Detect which cell encompasses the target text, then output its (X, Y) center coordinate. 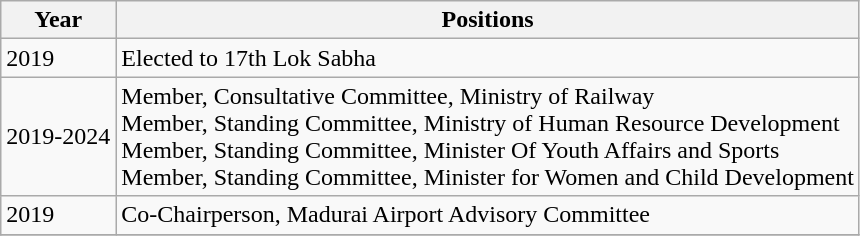
Co-Chairperson, Madurai Airport Advisory Committee (488, 215)
2019-2024 (58, 136)
Positions (488, 20)
Year (58, 20)
Elected to 17th Lok Sabha (488, 58)
